Search for the cell housing the specified text and yield its [X, Y] center coordinate. 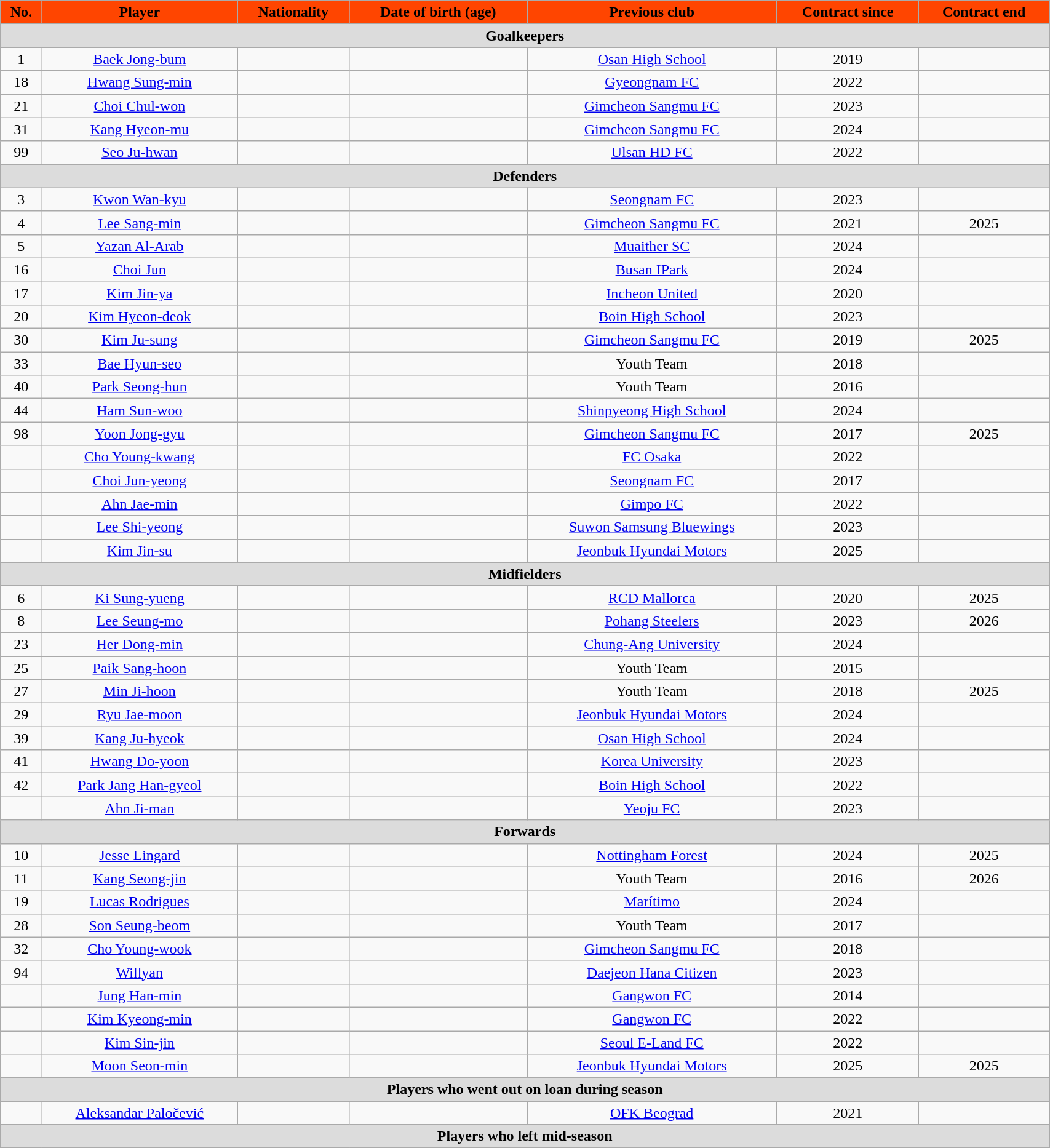
Choi Jun-yeong [140, 480]
Choi Chul-won [140, 106]
Kwon Wan-kyu [140, 199]
41 [21, 762]
Kim Sin-jin [140, 1043]
Lucas Rodrigues [140, 902]
Date of birth (age) [438, 12]
Ahn Jae-min [140, 504]
Marítimo [652, 902]
Park Jang Han-gyeol [140, 785]
OFK Beograd [652, 1113]
Midfielders [525, 574]
Ham Sun-woo [140, 410]
2015 [848, 668]
Kang Hyeon-mu [140, 129]
No. [21, 12]
Lee Seung-mo [140, 621]
Nottingham Forest [652, 855]
2014 [848, 995]
Park Seong-hun [140, 387]
Gyeongnam FC [652, 82]
Her Dong-min [140, 644]
Korea University [652, 762]
8 [21, 621]
Kim Kyeong-min [140, 1019]
Willyan [140, 972]
1 [21, 59]
20 [21, 317]
Contract end [984, 12]
Yoon Jong-gyu [140, 434]
44 [21, 410]
23 [21, 644]
40 [21, 387]
Muaither SC [652, 246]
11 [21, 879]
Paik Sang-hoon [140, 668]
Aleksandar Paločević [140, 1113]
Lee Sang-min [140, 223]
Lee Shi-yeong [140, 527]
Choi Jun [140, 269]
Baek Jong-bum [140, 59]
Daejeon Hana Citizen [652, 972]
27 [21, 692]
39 [21, 738]
3 [21, 199]
31 [21, 129]
98 [21, 434]
30 [21, 340]
42 [21, 785]
Cho Young-wook [140, 949]
28 [21, 925]
21 [21, 106]
25 [21, 668]
Son Seung-beom [140, 925]
5 [21, 246]
Players who went out on loan during season [525, 1090]
Kim Ju-sung [140, 340]
Ryu Jae-moon [140, 715]
Contract since [848, 12]
Bae Hyun-seo [140, 364]
Chung-Ang University [652, 644]
Hwang Sung-min [140, 82]
Ahn Ji-man [140, 808]
Kim Jin-ya [140, 293]
Min Ji-hoon [140, 692]
Previous club [652, 12]
Kang Seong-jin [140, 879]
FC Osaka [652, 457]
99 [21, 153]
Kang Ju-hyeok [140, 738]
10 [21, 855]
Forwards [525, 832]
Nationality [293, 12]
94 [21, 972]
Moon Seon-min [140, 1066]
Defenders [525, 176]
Shinpyeong High School [652, 410]
Suwon Samsung Bluewings [652, 527]
Incheon United [652, 293]
Players who left mid-season [525, 1136]
Yeoju FC [652, 808]
Cho Young-kwang [140, 457]
6 [21, 597]
18 [21, 82]
Yazan Al-Arab [140, 246]
19 [21, 902]
Jesse Lingard [140, 855]
Seoul E-Land FC [652, 1043]
Player [140, 12]
Hwang Do-yoon [140, 762]
Gimpo FC [652, 504]
Goalkeepers [525, 36]
33 [21, 364]
Kim Jin-su [140, 551]
17 [21, 293]
4 [21, 223]
Ki Sung-yueng [140, 597]
29 [21, 715]
RCD Mallorca [652, 597]
16 [21, 269]
32 [21, 949]
Jung Han-min [140, 995]
Kim Hyeon-deok [140, 317]
Pohang Steelers [652, 621]
Ulsan HD FC [652, 153]
Seo Ju-hwan [140, 153]
Busan IPark [652, 269]
